Return the [X, Y] coordinate for the center point of the cell that contains the specified text.  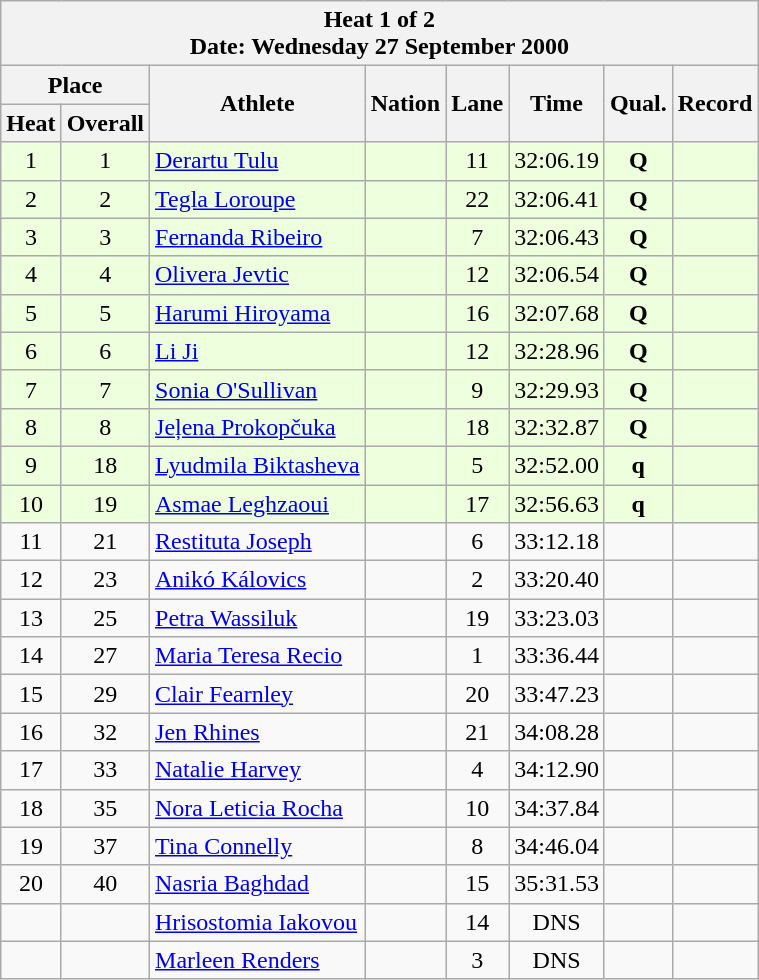
34:08.28 [557, 732]
Li Ji [258, 351]
32:06.41 [557, 199]
32:52.00 [557, 465]
Harumi Hiroyama [258, 313]
33:23.03 [557, 618]
32:56.63 [557, 503]
32 [105, 732]
32:28.96 [557, 351]
Nora Leticia Rocha [258, 808]
Lane [478, 104]
Heat 1 of 2 Date: Wednesday 27 September 2000 [380, 34]
22 [478, 199]
Nasria Baghdad [258, 884]
33:36.44 [557, 656]
32:32.87 [557, 427]
29 [105, 694]
32:06.54 [557, 275]
33:20.40 [557, 580]
Restituta Joseph [258, 542]
Olivera Jevtic [258, 275]
Hrisostomia Iakovou [258, 922]
34:37.84 [557, 808]
32:06.19 [557, 161]
33 [105, 770]
40 [105, 884]
33:12.18 [557, 542]
Record [715, 104]
Petra Wassiluk [258, 618]
Clair Fearnley [258, 694]
27 [105, 656]
Anikó Kálovics [258, 580]
Tegla Loroupe [258, 199]
34:12.90 [557, 770]
Maria Teresa Recio [258, 656]
Overall [105, 123]
25 [105, 618]
Sonia O'Sullivan [258, 389]
Jen Rhines [258, 732]
Jeļena Prokopčuka [258, 427]
35 [105, 808]
Heat [31, 123]
34:46.04 [557, 846]
Nation [405, 104]
Time [557, 104]
Qual. [638, 104]
Lyudmila Biktasheva [258, 465]
Marleen Renders [258, 960]
Tina Connelly [258, 846]
Derartu Tulu [258, 161]
Fernanda Ribeiro [258, 237]
Asmae Leghzaoui [258, 503]
Natalie Harvey [258, 770]
Athlete [258, 104]
32:29.93 [557, 389]
32:07.68 [557, 313]
23 [105, 580]
Place [76, 85]
13 [31, 618]
35:31.53 [557, 884]
33:47.23 [557, 694]
37 [105, 846]
32:06.43 [557, 237]
